Pinpoint the cell where the given text exists, returning its (X, Y) midpoint coordinate. 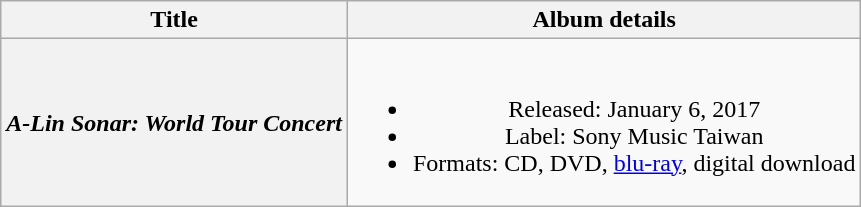
Released: January 6, 2017Label: Sony Music TaiwanFormats: CD, DVD, blu-ray, digital download (604, 122)
Title (174, 20)
Album details (604, 20)
A-Lin Sonar: World Tour Concert (174, 122)
